Output the (x, y) coordinate of the center of the cell containing the given text.  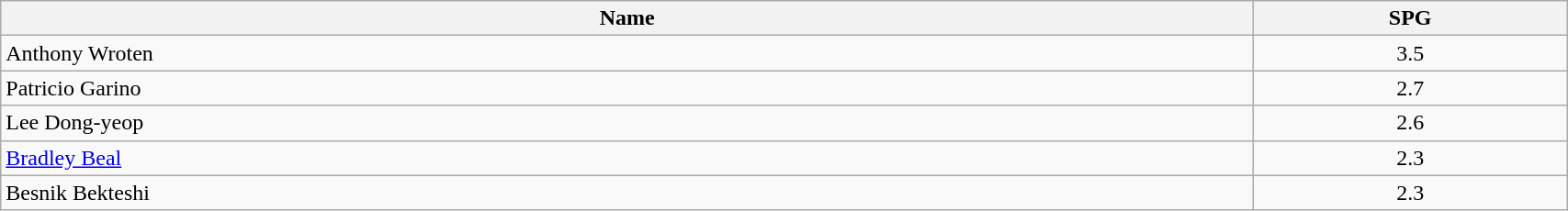
3.5 (1411, 53)
2.6 (1411, 123)
SPG (1411, 18)
Name (627, 18)
Besnik Bekteshi (627, 193)
2.7 (1411, 88)
Bradley Beal (627, 158)
Anthony Wroten (627, 53)
Lee Dong-yeop (627, 123)
Patricio Garino (627, 88)
